Output the (X, Y) coordinate of the center of the cell containing the given text.  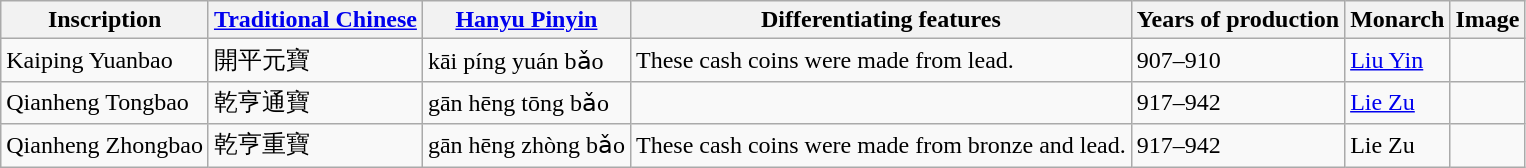
907–910 (1238, 60)
Traditional Chinese (315, 20)
Image (1488, 20)
Hanyu Pinyin (526, 20)
乾亨重寶 (315, 146)
開平元寶 (315, 60)
乾亨通寶 (315, 102)
These cash coins were made from lead. (880, 60)
Years of production (1238, 20)
Monarch (1398, 20)
gān hēng zhòng bǎo (526, 146)
These cash coins were made from bronze and lead. (880, 146)
Qianheng Zhongbao (105, 146)
Kaiping Yuanbao (105, 60)
gān hēng tōng bǎo (526, 102)
Inscription (105, 20)
kāi píng yuán bǎo (526, 60)
Liu Yin (1398, 60)
Differentiating features (880, 20)
Qianheng Tongbao (105, 102)
